Detect which cell encompasses the target text, then output its [X, Y] center coordinate. 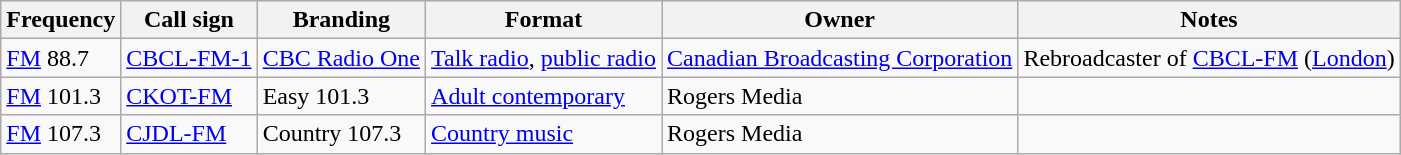
Owner [840, 20]
CKOT-FM [189, 96]
Adult contemporary [544, 96]
Rebroadcaster of CBCL-FM (London) [1209, 58]
CBCL-FM-1 [189, 58]
CBC Radio One [341, 58]
Country music [544, 134]
Branding [341, 20]
Notes [1209, 20]
Call sign [189, 20]
FM 107.3 [61, 134]
FM 101.3 [61, 96]
Frequency [61, 20]
Canadian Broadcasting Corporation [840, 58]
Easy 101.3 [341, 96]
Country 107.3 [341, 134]
CJDL-FM [189, 134]
Talk radio, public radio [544, 58]
FM 88.7 [61, 58]
Format [544, 20]
